Search for the cell housing the specified text and yield its (x, y) center coordinate. 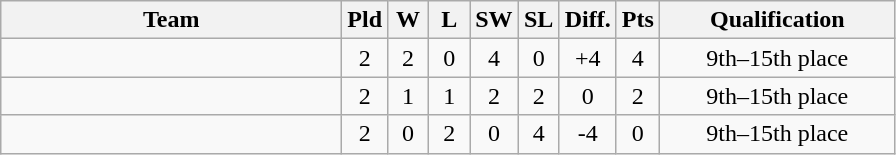
-4 (588, 134)
W (408, 20)
Pld (365, 20)
L (450, 20)
SW (494, 20)
Team (172, 20)
Diff. (588, 20)
+4 (588, 58)
SL (538, 20)
Qualification (777, 20)
Pts (638, 20)
